Output the [x, y] coordinate of the center of the cell containing the given text.  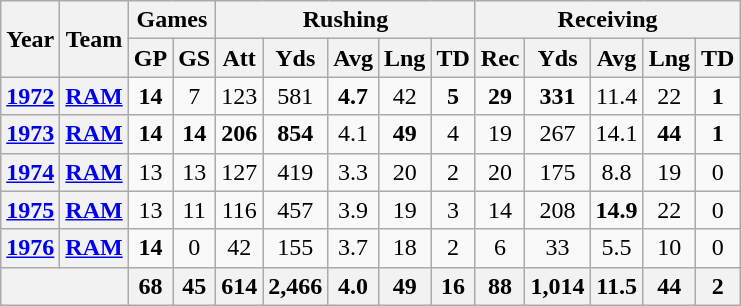
3 [453, 210]
2,466 [296, 286]
11.4 [616, 96]
29 [500, 96]
1974 [30, 172]
1972 [30, 96]
3.9 [354, 210]
208 [558, 210]
4 [453, 134]
175 [558, 172]
206 [240, 134]
1973 [30, 134]
331 [558, 96]
8.8 [616, 172]
GP [150, 58]
581 [296, 96]
GS [194, 58]
4.1 [354, 134]
16 [453, 286]
123 [240, 96]
155 [296, 248]
Team [94, 39]
11.5 [616, 286]
18 [404, 248]
Year [30, 39]
267 [558, 134]
11 [194, 210]
33 [558, 248]
4.0 [354, 286]
1976 [30, 248]
6 [500, 248]
1,014 [558, 286]
116 [240, 210]
3.7 [354, 248]
14.9 [616, 210]
68 [150, 286]
5 [453, 96]
614 [240, 286]
1975 [30, 210]
7 [194, 96]
14.1 [616, 134]
10 [669, 248]
Att [240, 58]
45 [194, 286]
3.3 [354, 172]
5.5 [616, 248]
127 [240, 172]
88 [500, 286]
Games [172, 20]
457 [296, 210]
854 [296, 134]
Receiving [608, 20]
4.7 [354, 96]
Rec [500, 58]
Rushing [346, 20]
419 [296, 172]
